Scan for the cell matching the given text and deliver its [X, Y] coordinate at center. 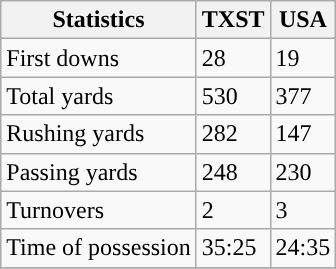
Passing yards [99, 172]
USA [303, 20]
Total yards [99, 96]
147 [303, 134]
19 [303, 58]
Time of possession [99, 248]
377 [303, 96]
3 [303, 210]
2 [233, 210]
230 [303, 172]
Rushing yards [99, 134]
282 [233, 134]
Turnovers [99, 210]
35:25 [233, 248]
530 [233, 96]
24:35 [303, 248]
248 [233, 172]
Statistics [99, 20]
TXST [233, 20]
28 [233, 58]
First downs [99, 58]
